Extract the (X, Y) coordinate from the center of the cell holding the provided text.  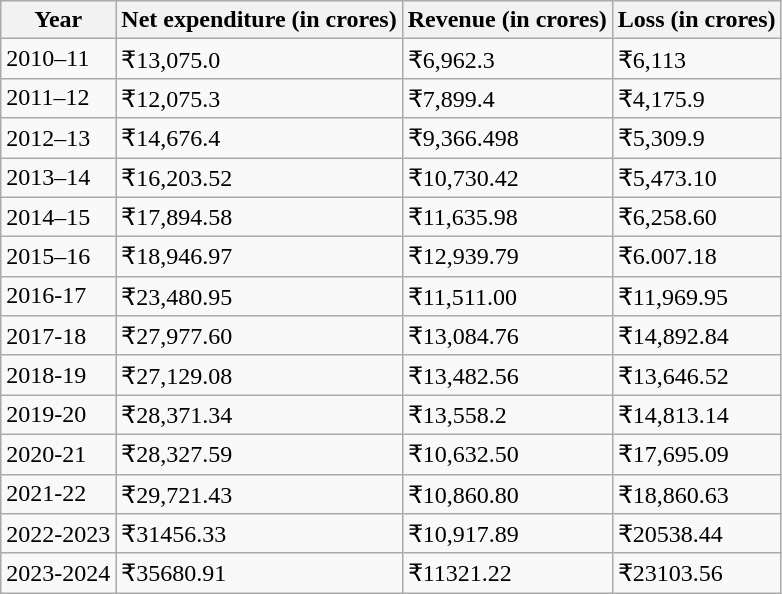
₹11,969.95 (696, 296)
2013–14 (58, 178)
₹18,860.63 (696, 494)
₹10,860.80 (507, 494)
2011–12 (58, 98)
2010–11 (58, 59)
₹29,721.43 (259, 494)
2018-19 (58, 375)
₹28,327.59 (259, 454)
₹6,258.60 (696, 217)
2021-22 (58, 494)
₹16,203.52 (259, 178)
2016-17 (58, 296)
₹4,175.9 (696, 98)
₹14,676.4 (259, 138)
2017-18 (58, 336)
₹17,894.58 (259, 217)
₹12,075.3 (259, 98)
₹10,632.50 (507, 454)
₹13,084.76 (507, 336)
2015–16 (58, 257)
₹28,371.34 (259, 415)
₹5,309.9 (696, 138)
₹10,730.42 (507, 178)
₹23103.56 (696, 573)
2014–15 (58, 217)
2022-2023 (58, 534)
2012–13 (58, 138)
₹6.007.18 (696, 257)
₹35680.91 (259, 573)
₹5,473.10 (696, 178)
₹13,558.2 (507, 415)
₹23,480.95 (259, 296)
₹31456.33 (259, 534)
Year (58, 20)
₹27,977.60 (259, 336)
₹17,695.09 (696, 454)
₹18,946.97 (259, 257)
₹11,511.00 (507, 296)
Revenue (in crores) (507, 20)
2020-21 (58, 454)
2019-20 (58, 415)
₹13,075.0 (259, 59)
₹14,813.14 (696, 415)
Net expenditure (in crores) (259, 20)
₹27,129.08 (259, 375)
₹6,113 (696, 59)
₹13,646.52 (696, 375)
2023-2024 (58, 573)
Loss (in crores) (696, 20)
₹20538.44 (696, 534)
₹13,482.56 (507, 375)
₹6,962.3 (507, 59)
₹7,899.4 (507, 98)
₹14,892.84 (696, 336)
₹11,635.98 (507, 217)
₹11321.22 (507, 573)
₹9,366.498 (507, 138)
₹12,939.79 (507, 257)
₹10,917.89 (507, 534)
